Return [X, Y] of the center of cell containing provided text 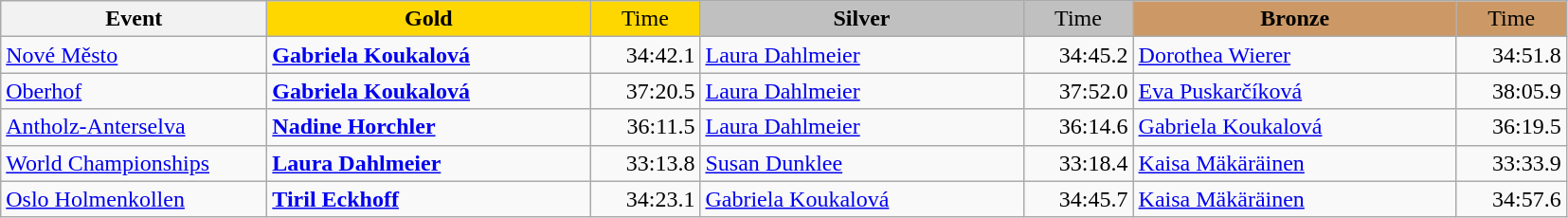
World Championships [135, 163]
Gold [428, 19]
Dorothea Wierer [1294, 55]
37:52.0 [1078, 91]
Eva Puskarčíková [1294, 91]
Oberhof [135, 91]
Susan Dunklee [862, 163]
33:18.4 [1078, 163]
36:19.5 [1511, 127]
38:05.9 [1511, 91]
34:57.6 [1511, 199]
34:45.7 [1078, 199]
34:45.2 [1078, 55]
Oslo Holmenkollen [135, 199]
Bronze [1294, 19]
33:13.8 [645, 163]
Tiril Eckhoff [428, 199]
34:23.1 [645, 199]
37:20.5 [645, 91]
Event [135, 19]
33:33.9 [1511, 163]
Antholz-Anterselva [135, 127]
Nové Město [135, 55]
34:51.8 [1511, 55]
Silver [862, 19]
36:11.5 [645, 127]
Nadine Horchler [428, 127]
34:42.1 [645, 55]
36:14.6 [1078, 127]
